Extract the [x, y] coordinate from the center of the cell holding the provided text.  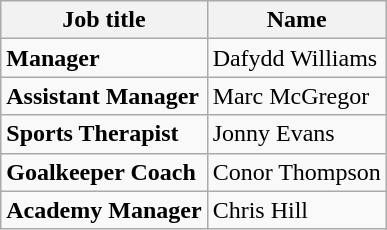
Manager [104, 58]
Name [296, 20]
Goalkeeper Coach [104, 172]
Job title [104, 20]
Chris Hill [296, 210]
Dafydd Williams [296, 58]
Academy Manager [104, 210]
Sports Therapist [104, 134]
Conor Thompson [296, 172]
Assistant Manager [104, 96]
Jonny Evans [296, 134]
Marc McGregor [296, 96]
